Search for the cell housing the specified text and yield its (x, y) center coordinate. 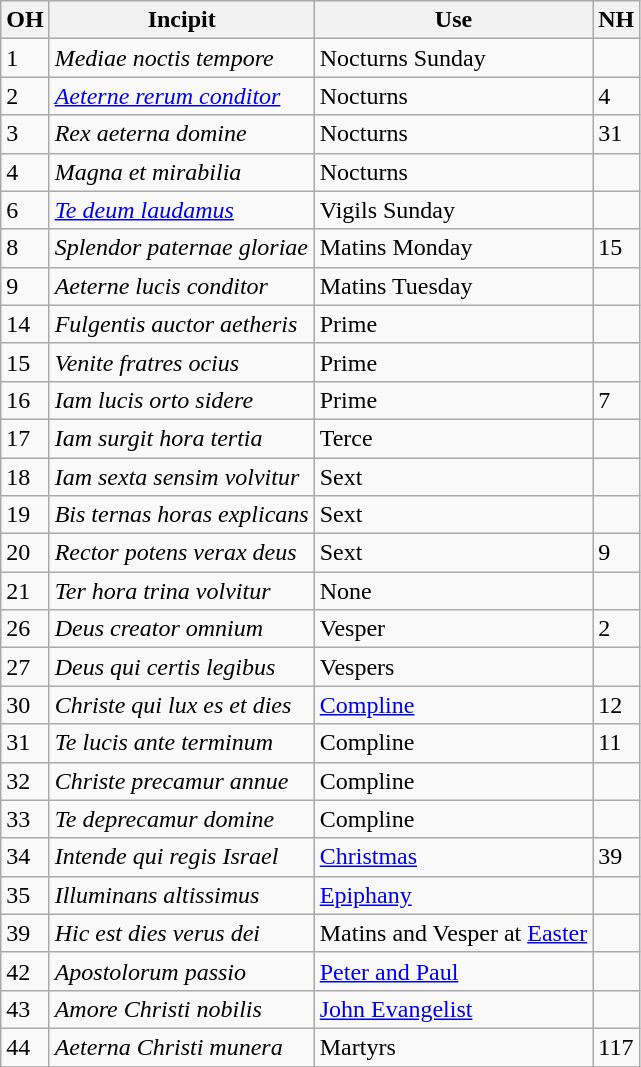
Intende qui regis Israel (182, 857)
Hic est dies verus dei (182, 933)
Ter hora trina volvitur (182, 591)
11 (616, 743)
Rex aeterna domine (182, 134)
Iam surgit hora tertia (182, 438)
Vesper (454, 629)
Bis ternas horas explicans (182, 515)
6 (25, 210)
Te deum laudamus (182, 210)
Incipit (182, 20)
30 (25, 705)
Aeterna Christi munera (182, 1047)
Deus creator omnium (182, 629)
1 (25, 58)
Iam lucis orto sidere (182, 400)
Rector potens verax deus (182, 553)
Venite fratres ocius (182, 362)
Matins Monday (454, 248)
Christmas (454, 857)
117 (616, 1047)
John Evangelist (454, 1009)
Matins Tuesday (454, 286)
8 (25, 248)
Matins and Vesper at Easter (454, 933)
18 (25, 477)
Mediae noctis tempore (182, 58)
21 (25, 591)
Christe qui lux es et dies (182, 705)
Amore Christi nobilis (182, 1009)
Peter and Paul (454, 971)
17 (25, 438)
19 (25, 515)
Terce (454, 438)
42 (25, 971)
7 (616, 400)
35 (25, 895)
OH (25, 20)
32 (25, 781)
Aeterne lucis conditor (182, 286)
Illuminans altissimus (182, 895)
20 (25, 553)
44 (25, 1047)
Te deprecamur domine (182, 819)
None (454, 591)
Iam sexta sensim volvitur (182, 477)
Epiphany (454, 895)
33 (25, 819)
14 (25, 324)
34 (25, 857)
Apostolorum passio (182, 971)
16 (25, 400)
12 (616, 705)
26 (25, 629)
Use (454, 20)
Vigils Sunday (454, 210)
Deus qui certis legibus (182, 667)
NH (616, 20)
Te lucis ante terminum (182, 743)
Vespers (454, 667)
27 (25, 667)
Nocturns Sunday (454, 58)
43 (25, 1009)
Martyrs (454, 1047)
Aeterne rerum conditor (182, 96)
Christe precamur annue (182, 781)
Fulgentis auctor aetheris (182, 324)
3 (25, 134)
Splendor paternae gloriae (182, 248)
Magna et mirabilia (182, 172)
